Scan for the cell matching the given text and deliver its (x, y) coordinate at center. 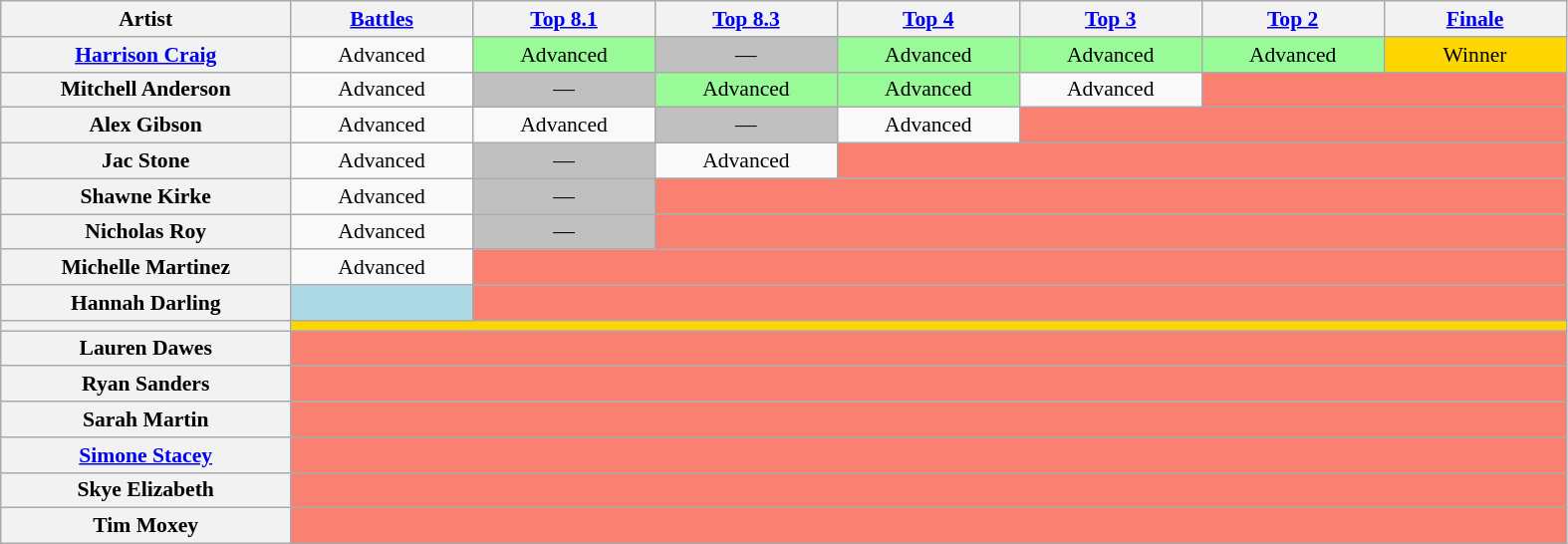
Skye Elizabeth (145, 490)
Ryan Sanders (145, 385)
Hannah Darling (145, 303)
Top 8.3 (745, 19)
Battles (383, 19)
Alex Gibson (145, 126)
Top 2 (1293, 19)
Lauren Dawes (145, 349)
Shawne Kirke (145, 196)
Winner (1474, 55)
Artist (145, 19)
Harrison Craig (145, 55)
Mitchell Anderson (145, 90)
Simone Stacey (145, 455)
Top 8.1 (564, 19)
Jac Stone (145, 161)
Finale (1474, 19)
Michelle Martinez (145, 268)
Sarah Martin (145, 419)
Nicholas Roy (145, 232)
Top 3 (1110, 19)
Tim Moxey (145, 526)
Top 4 (928, 19)
